From the cell containing the given text, extract its center point as [x, y] coordinate. 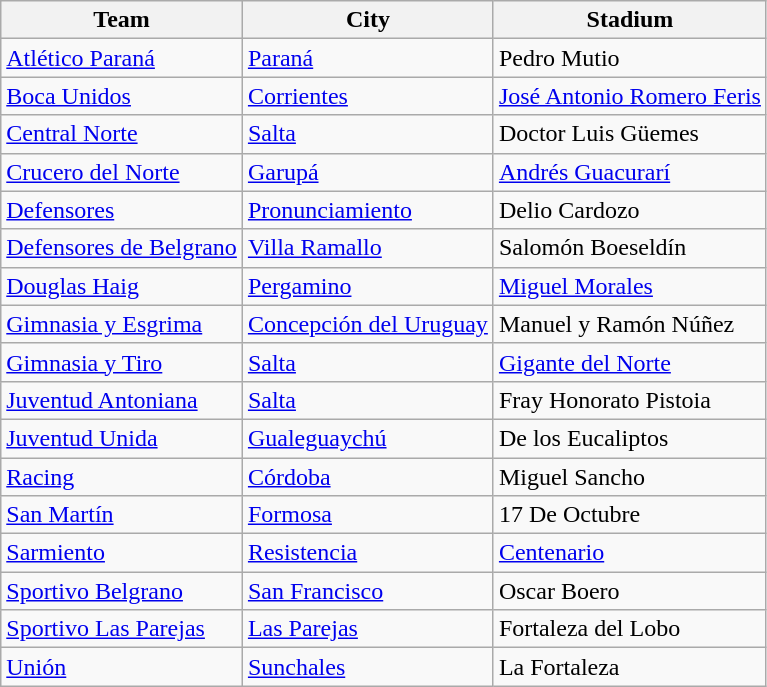
Sunchales [368, 667]
Crucero del Norte [122, 172]
Pronunciamiento [368, 210]
Defensores de Belgrano [122, 248]
Centenario [630, 553]
San Francisco [368, 591]
Concepción del Uruguay [368, 324]
Villa Ramallo [368, 248]
Doctor Luis Güemes [630, 134]
Team [122, 20]
Juventud Unida [122, 438]
De los Eucaliptos [630, 438]
Resistencia [368, 553]
Sportivo Las Parejas [122, 629]
Juventud Antoniana [122, 400]
Fortaleza del Lobo [630, 629]
Unión [122, 667]
Racing [122, 477]
City [368, 20]
Corrientes [368, 96]
Pedro Mutio [630, 58]
Gimnasia y Tiro [122, 362]
Stadium [630, 20]
Formosa [368, 515]
Las Parejas [368, 629]
Pergamino [368, 286]
Gualeguaychú [368, 438]
Central Norte [122, 134]
Atlético Paraná [122, 58]
La Fortaleza [630, 667]
Douglas Haig [122, 286]
Andrés Guacurarí [630, 172]
Oscar Boero [630, 591]
Paraná [368, 58]
Salomón Boeseldín [630, 248]
Gigante del Norte [630, 362]
Miguel Morales [630, 286]
Miguel Sancho [630, 477]
Córdoba [368, 477]
Sportivo Belgrano [122, 591]
Boca Unidos [122, 96]
Garupá [368, 172]
San Martín [122, 515]
Gimnasia y Esgrima [122, 324]
Sarmiento [122, 553]
José Antonio Romero Feris [630, 96]
Manuel y Ramón Núñez [630, 324]
17 De Octubre [630, 515]
Delio Cardozo [630, 210]
Fray Honorato Pistoia [630, 400]
Defensores [122, 210]
